Output the (X, Y) coordinate of the center of the cell containing the given text.  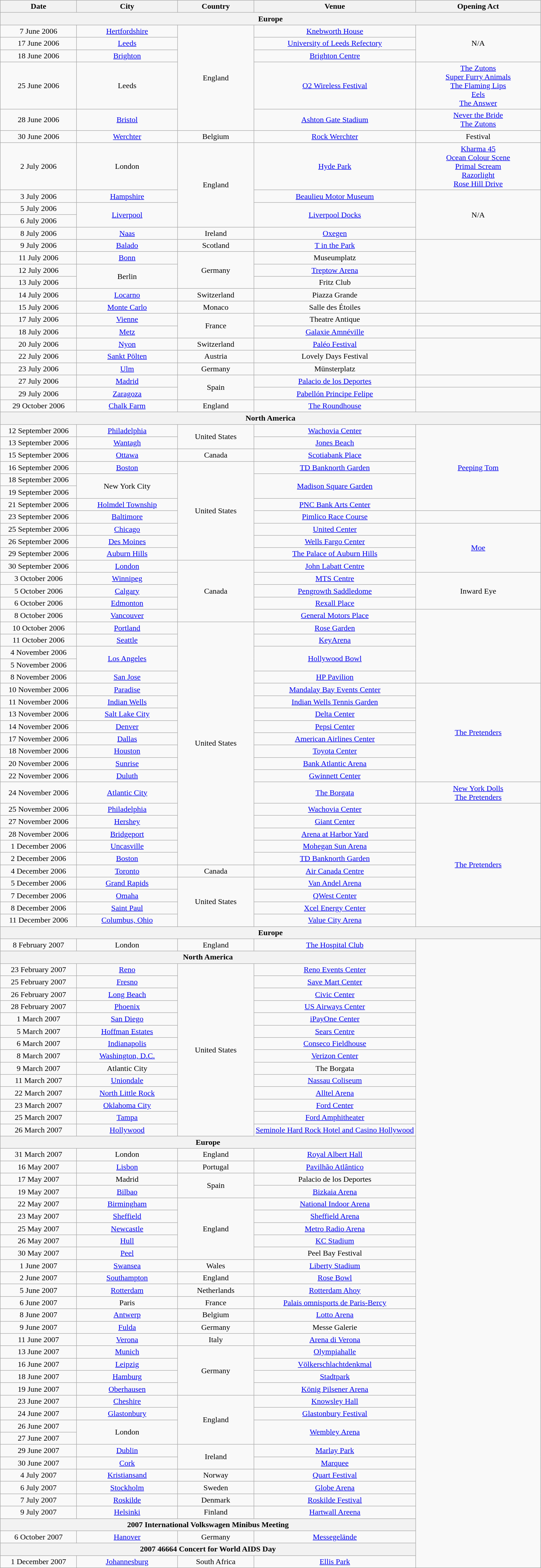
Air Canada Centre (335, 871)
Fresno (127, 982)
Glastonbury (127, 1413)
15 September 2006 (39, 455)
Jones Beach (335, 443)
Denver (127, 726)
Marquee (335, 1463)
Toyota Center (335, 751)
Rock Werchter (335, 136)
Messe Galerie (335, 1327)
Rose Garden (335, 628)
Knowsley Hall (335, 1401)
Ottawa (127, 455)
7 July 2007 (39, 1500)
Netherlands (216, 1290)
6 October 2007 (39, 1537)
Ashton Gate Stadium (335, 120)
John Labatt Centre (335, 566)
Lovely Days Festival (335, 356)
Globe Arena (335, 1488)
23 September 2006 (39, 517)
17 June 2006 (39, 43)
Pabellón Principe Felipe (335, 393)
5 July 2006 (39, 208)
20 July 2006 (39, 344)
American Airlines Center (335, 739)
22 July 2006 (39, 356)
QWest Center (335, 896)
Bonn (127, 258)
KC Stadium (335, 1241)
Seattle (127, 640)
Omaha (127, 896)
Giant Center (335, 821)
18 September 2006 (39, 480)
Tampa (127, 1118)
Vienne (127, 319)
Indian Wells Tennis Garden (335, 702)
Treptow Arena (335, 270)
19 May 2007 (39, 1191)
6 June 2007 (39, 1303)
16 June 2007 (39, 1364)
Chalk Farm (127, 406)
Museumplatz (335, 258)
Phoenix (127, 1006)
5 December 2006 (39, 883)
29 October 2006 (39, 406)
Festival (478, 136)
22 November 2006 (39, 776)
Munich (127, 1352)
City (127, 6)
Birmingham (127, 1204)
4 July 2007 (39, 1475)
25 November 2006 (39, 809)
South Africa (216, 1562)
27 November 2006 (39, 821)
Völkerschlachtdenkmal (335, 1364)
Italy (216, 1340)
3 July 2006 (39, 196)
7 December 2006 (39, 896)
12 September 2006 (39, 431)
Liverpool Docks (335, 215)
9 July 2006 (39, 246)
Brighton Centre (335, 56)
3 October 2006 (39, 578)
Palais omnisports de Paris-Bercy (335, 1303)
11 June 2007 (39, 1340)
17 July 2006 (39, 319)
6 March 2007 (39, 1044)
Des Moines (127, 541)
5 November 2006 (39, 665)
Indianapolis (127, 1044)
Arena di Verona (335, 1340)
12 July 2006 (39, 270)
13 June 2007 (39, 1352)
19 September 2006 (39, 492)
University of Leeds Refectory (335, 43)
23 May 2007 (39, 1216)
Beaulieu Motor Museum (335, 196)
5 October 2006 (39, 591)
Hanover (127, 1537)
Reno Events Center (335, 970)
Verizon Center (335, 1056)
31 March 2007 (39, 1155)
Ford Amphitheater (335, 1118)
26 March 2007 (39, 1130)
22 March 2007 (39, 1093)
Royal Albert Hall (335, 1155)
The Hospital Club (335, 945)
11 March 2007 (39, 1081)
Finland (216, 1512)
6 October 2006 (39, 603)
6 July 2006 (39, 221)
29 June 2007 (39, 1451)
16 September 2006 (39, 468)
PNC Bank Arts Center (335, 505)
Baltimore (127, 517)
Los Angeles (127, 659)
Duluth (127, 776)
9 July 2007 (39, 1512)
HP Pavilion (335, 677)
MTS Centre (335, 578)
Date (39, 6)
27 July 2006 (39, 381)
Liberty Stadium (335, 1266)
Van Andel Arena (335, 883)
Oberhausen (127, 1389)
Hollywood Bowl (335, 659)
Gwinnett Center (335, 776)
Verona (127, 1340)
Monaco (216, 307)
Salt Lake City (127, 714)
18 June 2007 (39, 1376)
Brighton (127, 56)
San Diego (127, 1019)
Sheffield (127, 1216)
Bizkaia Arena (335, 1191)
Portugal (216, 1167)
Save Mart Center (335, 982)
Bristol (127, 120)
30 September 2006 (39, 566)
Hull (127, 1241)
29 July 2006 (39, 393)
Auburn Hills (127, 554)
Scotiabank Place (335, 455)
Rotterdam Ahoy (335, 1290)
2007 International Volkswagen Minibus Meeting (208, 1525)
Werchter (127, 136)
1 March 2007 (39, 1019)
Value City Arena (335, 920)
2 June 2007 (39, 1278)
23 July 2006 (39, 369)
Balado (127, 246)
US Airways Center (335, 1006)
Roskilde Festival (335, 1500)
Wells Fargo Center (335, 541)
1 June 2007 (39, 1266)
Kharma 45Ocean Colour ScenePrimal ScreamRazorlightRose Hill Drive (478, 166)
Seminole Hard Rock Hotel and Casino Hollywood (335, 1130)
6 July 2007 (39, 1488)
Long Beach (127, 994)
8 November 2006 (39, 677)
Madison Square Garden (335, 486)
1 December 2006 (39, 846)
Rotterdam (127, 1290)
Cork (127, 1463)
24 June 2007 (39, 1413)
26 September 2006 (39, 541)
30 June 2006 (39, 136)
Ford Center (335, 1105)
Hartwall Areena (335, 1512)
5 June 2007 (39, 1290)
Wales (216, 1266)
Hershey (127, 821)
Bilbao (127, 1191)
Never the BrideThe Zutons (478, 120)
Hampshire (127, 196)
17 November 2006 (39, 739)
Paléo Festival (335, 344)
Saint Paul (127, 908)
Moe (478, 548)
Cheshire (127, 1401)
17 May 2007 (39, 1179)
New York DollsThe Pretenders (478, 793)
28 February 2007 (39, 1006)
Ellis Park (335, 1562)
27 June 2007 (39, 1438)
iPayOne Center (335, 1019)
29 September 2006 (39, 554)
Olympiahalle (335, 1352)
Sheffield Arena (335, 1216)
Inward Eye (478, 591)
Chicago (127, 529)
Houston (127, 751)
Alltel Arena (335, 1093)
Antwerp (127, 1315)
North Little Rock (127, 1093)
Uniondale (127, 1081)
Fritz Club (335, 283)
11 December 2006 (39, 920)
Sears Centre (335, 1031)
19 June 2007 (39, 1389)
18 July 2006 (39, 332)
Portland (127, 628)
Newcastle (127, 1228)
16 May 2007 (39, 1167)
Helsinki (127, 1512)
Conseco Fieldhouse (335, 1044)
San Jose (127, 677)
Leipzig (127, 1364)
Winnipeg (127, 578)
11 July 2006 (39, 258)
9 June 2007 (39, 1327)
Hyde Park (335, 166)
28 November 2006 (39, 834)
Dublin (127, 1451)
Kristiansand (127, 1475)
Pengrowth Saddledome (335, 591)
Liverpool (127, 215)
T in the Park (335, 246)
10 November 2006 (39, 690)
General Motors Place (335, 615)
Oklahoma City (127, 1105)
Country (216, 6)
Swansea (127, 1266)
Oxegen (335, 233)
25 September 2006 (39, 529)
KeyArena (335, 640)
30 May 2007 (39, 1253)
Salle des Étoiles (335, 307)
7 June 2006 (39, 31)
Naas (127, 233)
The ZutonsSuper Furry AnimalsThe Flaming LipsEelsThe Answer (478, 86)
Rose Bowl (335, 1278)
Reno (127, 970)
8 February 2007 (39, 945)
Monte Carlo (127, 307)
Ulm (127, 369)
20 November 2006 (39, 763)
Southampton (127, 1278)
United Center (335, 529)
8 March 2007 (39, 1056)
5 March 2007 (39, 1031)
Indian Wells (127, 702)
Hollywood (127, 1130)
Columbus, Ohio (127, 920)
8 December 2006 (39, 908)
Pepsi Center (335, 726)
Piazza Grande (335, 295)
Peeping Tom (478, 468)
23 March 2007 (39, 1105)
Zaragoza (127, 393)
New York City (127, 486)
Uncasville (127, 846)
Norway (216, 1475)
Edmonton (127, 603)
Hertfordshire (127, 31)
13 November 2006 (39, 714)
Xcel Energy Center (335, 908)
Austria (216, 356)
The Roundhouse (335, 406)
Messegelände (335, 1537)
14 November 2006 (39, 726)
Knebworth House (335, 31)
Holmdel Township (127, 505)
26 February 2007 (39, 994)
Civic Center (335, 994)
Metz (127, 332)
National Indoor Arena (335, 1204)
Nassau Coliseum (335, 1081)
2 December 2006 (39, 859)
Vancouver (127, 615)
Stadtpark (335, 1376)
The Palace of Auburn Hills (335, 554)
Berlin (127, 276)
15 July 2006 (39, 307)
Hoffman Estates (127, 1031)
Fulda (127, 1327)
Stockholm (127, 1488)
25 May 2007 (39, 1228)
Bank Atlantic Arena (335, 763)
Peel Bay Festival (335, 1253)
Paris (127, 1303)
22 May 2007 (39, 1204)
Wantagh (127, 443)
Mohegan Sun Arena (335, 846)
Roskilde (127, 1500)
Lisbon (127, 1167)
Marlay Park (335, 1451)
9 March 2007 (39, 1068)
18 June 2006 (39, 56)
Dallas (127, 739)
18 November 2006 (39, 751)
4 December 2006 (39, 871)
Delta Center (335, 714)
2 July 2006 (39, 166)
Washington, D.C. (127, 1056)
Johannesburg (127, 1562)
1 December 2007 (39, 1562)
8 October 2006 (39, 615)
4 November 2006 (39, 653)
Calgary (127, 591)
25 March 2007 (39, 1118)
Lotto Arena (335, 1315)
28 June 2006 (39, 120)
Sunrise (127, 763)
26 June 2007 (39, 1426)
Scotland (216, 246)
Metro Radio Arena (335, 1228)
Toronto (127, 871)
Venue (335, 6)
21 September 2006 (39, 505)
Bridgeport (127, 834)
11 October 2006 (39, 640)
Münsterplatz (335, 369)
14 July 2006 (39, 295)
Peel (127, 1253)
Mandalay Bay Events Center (335, 690)
30 June 2007 (39, 1463)
24 November 2006 (39, 793)
Locarno (127, 295)
10 October 2006 (39, 628)
Pimlico Race Course (335, 517)
König Pilsener Arena (335, 1389)
Hamburg (127, 1376)
8 June 2007 (39, 1315)
2007 46664 Concert for World AIDS Day (208, 1549)
Grand Rapids (127, 883)
25 June 2006 (39, 86)
25 February 2007 (39, 982)
23 February 2007 (39, 970)
Sankt Pölten (127, 356)
O2 Wireless Festival (335, 86)
Theatre Antique (335, 319)
Nyon (127, 344)
Opening Act (478, 6)
Arena at Harbor Yard (335, 834)
Sweden (216, 1488)
26 May 2007 (39, 1241)
11 November 2006 (39, 702)
23 June 2007 (39, 1401)
Galaxie Amnéville (335, 332)
Wembley Arena (335, 1432)
Quart Festival (335, 1475)
Glastonbury Festival (335, 1413)
8 July 2006 (39, 233)
Paradise (127, 690)
Pavilhão Atlântico (335, 1167)
13 July 2006 (39, 283)
Denmark (216, 1500)
Rexall Place (335, 603)
13 September 2006 (39, 443)
